Search for the cell housing the specified text and yield its [X, Y] center coordinate. 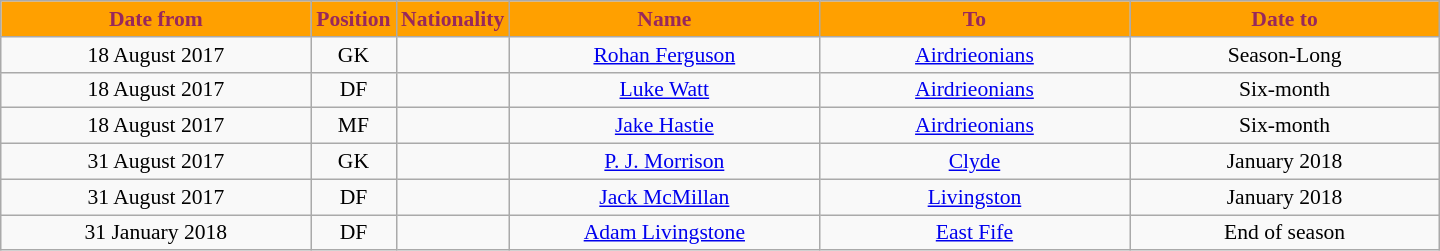
Clyde [974, 162]
31 January 2018 [156, 233]
Luke Watt [664, 90]
Date to [1285, 19]
Jack McMillan [664, 197]
Rohan Ferguson [664, 55]
Season-Long [1285, 55]
To [974, 19]
Position [354, 19]
Jake Hastie [664, 126]
P. J. Morrison [664, 162]
MF [354, 126]
East Fife [974, 233]
Date from [156, 19]
Adam Livingstone [664, 233]
Nationality [452, 19]
Livingston [974, 197]
End of season [1285, 233]
Name [664, 19]
